Pinpoint the cell where the given text exists, returning its [x, y] midpoint coordinate. 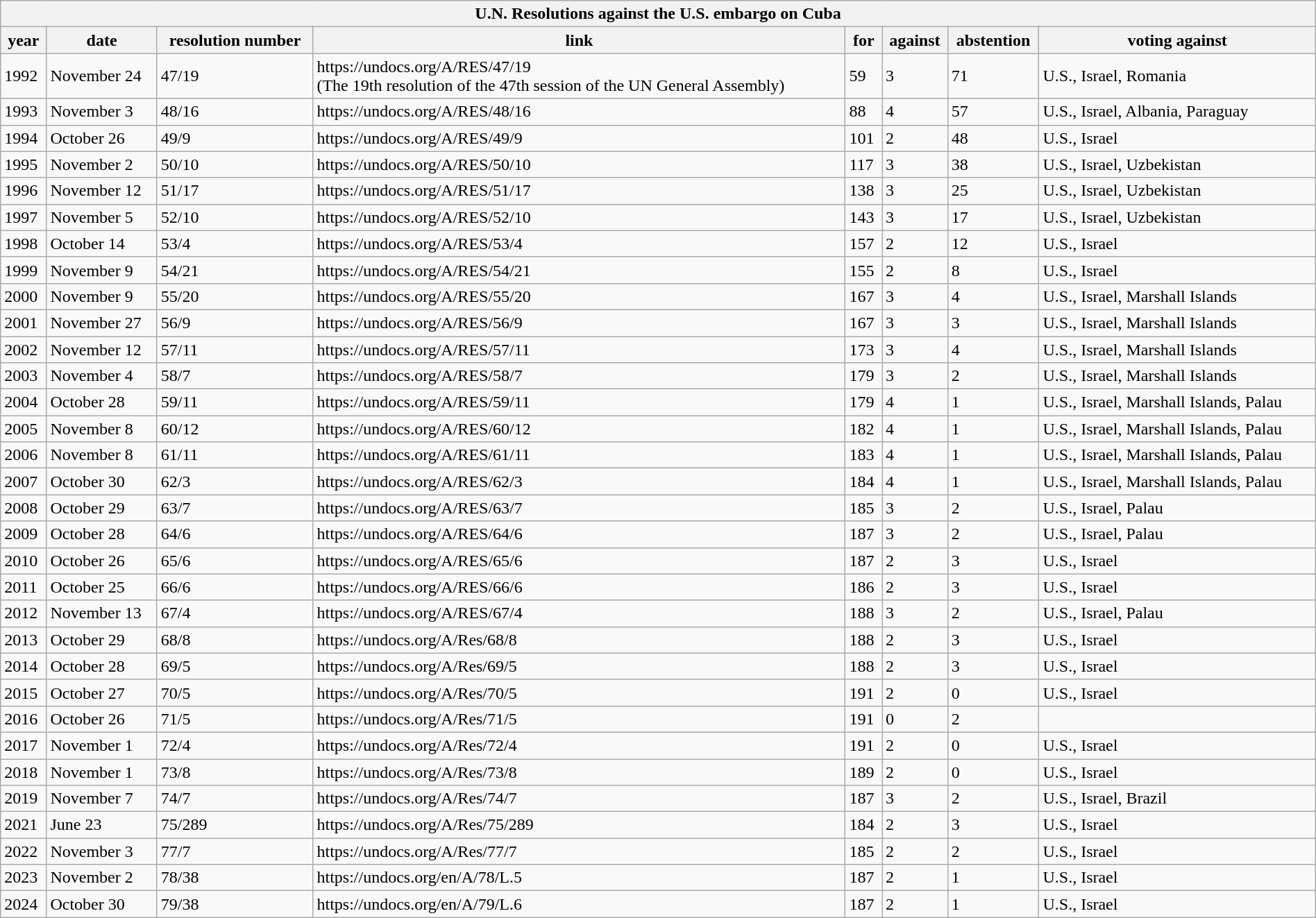
U.N. Resolutions against the U.S. embargo on Cuba [658, 14]
88 [863, 112]
June 23 [101, 825]
November 27 [101, 323]
https://undocs.org/A/RES/50/10 [579, 164]
2000 [24, 296]
2021 [24, 825]
2004 [24, 402]
https://undocs.org/A/Res/74/7 [579, 799]
2010 [24, 561]
101 [863, 138]
186 [863, 587]
58/7 [235, 376]
2023 [24, 878]
2002 [24, 349]
https://undocs.org/A/RES/51/17 [579, 191]
60/12 [235, 429]
https://undocs.org/A/RES/62/3 [579, 482]
2019 [24, 799]
77/7 [235, 851]
U.S., Israel, Brazil [1177, 799]
63/7 [235, 508]
49/9 [235, 138]
48 [993, 138]
2006 [24, 455]
155 [863, 270]
https://undocs.org/A/RES/63/7 [579, 508]
12 [993, 244]
U.S., Israel, Romania [1177, 76]
47/19 [235, 76]
date [101, 40]
https://undocs.org/A/Res/68/8 [579, 640]
55/20 [235, 296]
1992 [24, 76]
65/6 [235, 561]
https://undocs.org/A/RES/47/19(The 19th resolution of the 47th session of the UN General Assembly) [579, 76]
for [863, 40]
48/16 [235, 112]
https://undocs.org/A/Res/75/289 [579, 825]
59 [863, 76]
https://undocs.org/A/Res/70/5 [579, 692]
2007 [24, 482]
https://undocs.org/A/Res/73/8 [579, 772]
https://undocs.org/A/RES/60/12 [579, 429]
https://undocs.org/A/RES/53/4 [579, 244]
71/5 [235, 719]
73/8 [235, 772]
51/17 [235, 191]
November 4 [101, 376]
71 [993, 76]
https://undocs.org/A/Res/69/5 [579, 666]
https://undocs.org/A/RES/56/9 [579, 323]
https://undocs.org/A/RES/52/10 [579, 217]
1993 [24, 112]
189 [863, 772]
57/11 [235, 349]
November 5 [101, 217]
50/10 [235, 164]
117 [863, 164]
72/4 [235, 745]
https://undocs.org/A/Res/72/4 [579, 745]
2008 [24, 508]
38 [993, 164]
resolution number [235, 40]
138 [863, 191]
U.S., Israel, Albania, Paraguay [1177, 112]
link [579, 40]
against [915, 40]
54/21 [235, 270]
https://undocs.org/A/RES/65/6 [579, 561]
2014 [24, 666]
October 27 [101, 692]
157 [863, 244]
2011 [24, 587]
https://undocs.org/A/RES/64/6 [579, 534]
1995 [24, 164]
2003 [24, 376]
2009 [24, 534]
69/5 [235, 666]
1999 [24, 270]
143 [863, 217]
https://undocs.org/A/Res/71/5 [579, 719]
year [24, 40]
2016 [24, 719]
17 [993, 217]
78/38 [235, 878]
November 13 [101, 613]
2005 [24, 429]
173 [863, 349]
November 7 [101, 799]
2022 [24, 851]
https://undocs.org/A/RES/55/20 [579, 296]
64/6 [235, 534]
53/4 [235, 244]
182 [863, 429]
https://undocs.org/A/RES/61/11 [579, 455]
https://undocs.org/en/A/78/L.5 [579, 878]
November 24 [101, 76]
8 [993, 270]
70/5 [235, 692]
https://undocs.org/A/RES/59/11 [579, 402]
68/8 [235, 640]
1998 [24, 244]
74/7 [235, 799]
67/4 [235, 613]
57 [993, 112]
2018 [24, 772]
56/9 [235, 323]
2001 [24, 323]
abstention [993, 40]
2015 [24, 692]
1994 [24, 138]
https://undocs.org/A/RES/67/4 [579, 613]
voting against [1177, 40]
2012 [24, 613]
https://undocs.org/A/RES/49/9 [579, 138]
https://undocs.org/A/RES/58/7 [579, 376]
2024 [24, 904]
October 14 [101, 244]
75/289 [235, 825]
62/3 [235, 482]
https://undocs.org/A/RES/57/11 [579, 349]
https://undocs.org/en/A/79/L.6 [579, 904]
25 [993, 191]
61/11 [235, 455]
https://undocs.org/A/RES/66/6 [579, 587]
52/10 [235, 217]
79/38 [235, 904]
https://undocs.org/A/RES/54/21 [579, 270]
https://undocs.org/A/Res/77/7 [579, 851]
2013 [24, 640]
1996 [24, 191]
1997 [24, 217]
https://undocs.org/A/RES/48/16 [579, 112]
66/6 [235, 587]
2017 [24, 745]
59/11 [235, 402]
October 25 [101, 587]
183 [863, 455]
